Pinpoint the cell where the given text exists, returning its [x, y] midpoint coordinate. 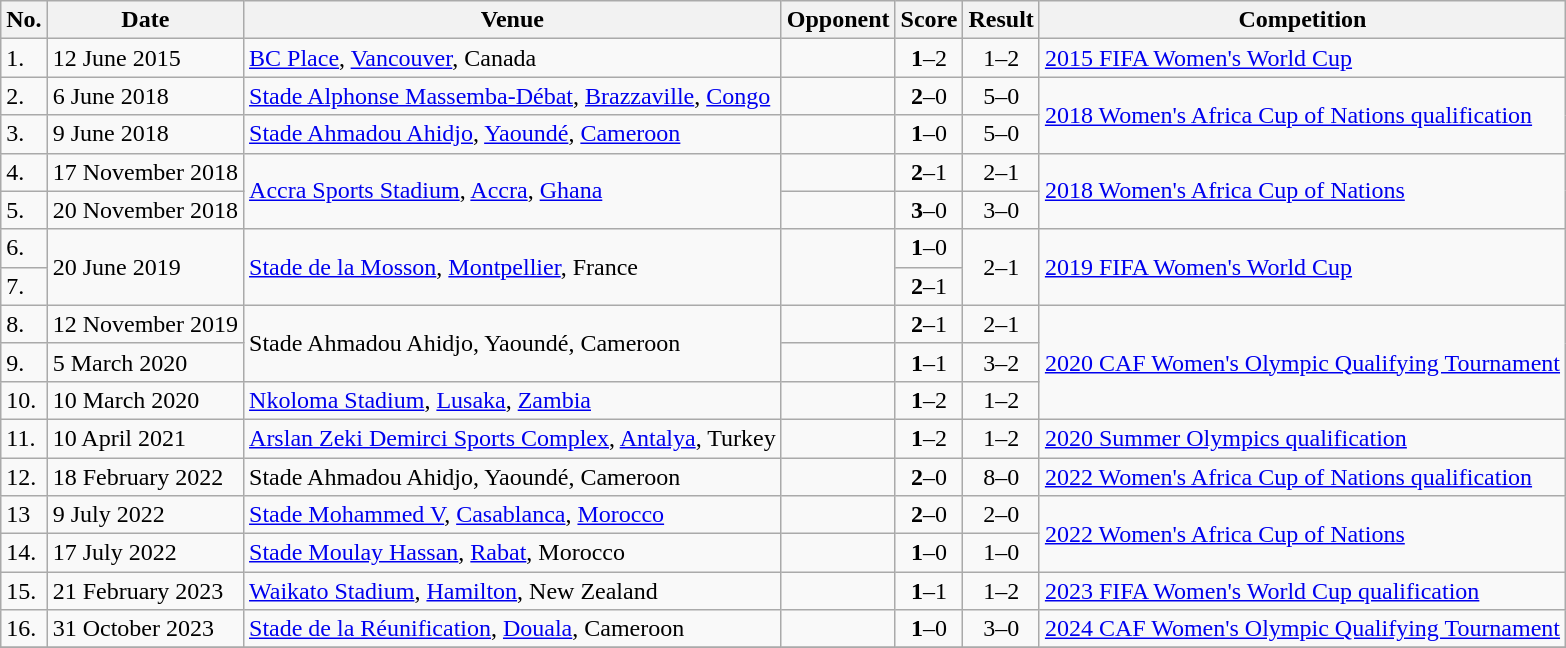
Result [1001, 20]
2024 CAF Women's Olympic Qualifying Tournament [1302, 629]
11. [24, 438]
Stade de la Réunification, Douala, Cameroon [513, 629]
12 June 2015 [145, 58]
14. [24, 553]
9. [24, 362]
31 October 2023 [145, 629]
9 July 2022 [145, 515]
Stade de la Mosson, Montpellier, France [513, 267]
6. [24, 248]
No. [24, 20]
8. [24, 324]
Stade Alphonse Massemba-Débat, Brazzaville, Congo [513, 96]
4. [24, 172]
Opponent [838, 20]
BC Place, Vancouver, Canada [513, 58]
2020 Summer Olympics qualification [1302, 438]
2. [24, 96]
10. [24, 400]
12. [24, 477]
6 June 2018 [145, 96]
5 March 2020 [145, 362]
13 [24, 515]
Venue [513, 20]
5. [24, 210]
2015 FIFA Women's World Cup [1302, 58]
3. [24, 134]
Competition [1302, 20]
18 February 2022 [145, 477]
12 November 2019 [145, 324]
21 February 2023 [145, 591]
2022 Women's Africa Cup of Nations qualification [1302, 477]
20 November 2018 [145, 210]
2022 Women's Africa Cup of Nations [1302, 534]
Date [145, 20]
Accra Sports Stadium, Accra, Ghana [513, 191]
Stade Moulay Hassan, Rabat, Morocco [513, 553]
1. [24, 58]
2018 Women's Africa Cup of Nations qualification [1302, 115]
8–0 [1001, 477]
20 June 2019 [145, 267]
9 June 2018 [145, 134]
Arslan Zeki Demirci Sports Complex, Antalya, Turkey [513, 438]
10 March 2020 [145, 400]
15. [24, 591]
10 April 2021 [145, 438]
Waikato Stadium, Hamilton, New Zealand [513, 591]
2018 Women's Africa Cup of Nations [1302, 191]
2023 FIFA Women's World Cup qualification [1302, 591]
16. [24, 629]
2020 CAF Women's Olympic Qualifying Tournament [1302, 362]
Score [929, 20]
17 July 2022 [145, 553]
2019 FIFA Women's World Cup [1302, 267]
17 November 2018 [145, 172]
Stade Mohammed V, Casablanca, Morocco [513, 515]
7. [24, 286]
Nkoloma Stadium, Lusaka, Zambia [513, 400]
3–2 [1001, 362]
